Return (x, y) of the center of cell containing provided text 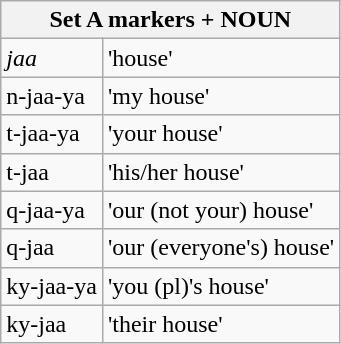
t-jaa-ya (52, 134)
ky-jaa-ya (52, 286)
'my house' (220, 96)
'our (not your) house' (220, 210)
ky-jaa (52, 324)
'their house' (220, 324)
'his/her house' (220, 172)
'house' (220, 58)
'your house' (220, 134)
t-jaa (52, 172)
'our (everyone's) house' (220, 248)
q-jaa-ya (52, 210)
n-jaa-ya (52, 96)
q-jaa (52, 248)
jaa (52, 58)
Set A markers + NOUN (170, 20)
'you (pl)'s house' (220, 286)
